Detect which cell encompasses the target text, then output its (x, y) center coordinate. 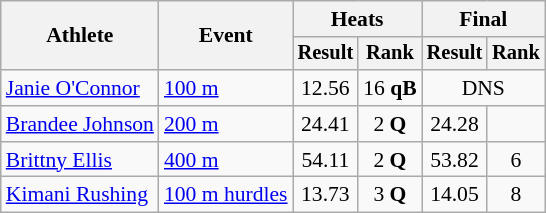
16 qB (390, 88)
12.56 (326, 88)
8 (516, 195)
Athlete (80, 36)
Kimani Rushing (80, 195)
14.05 (455, 195)
24.28 (455, 124)
54.11 (326, 160)
13.73 (326, 195)
Brittny Ellis (80, 160)
DNS (484, 88)
100 m hurdles (226, 195)
100 m (226, 88)
Heats (358, 19)
200 m (226, 124)
400 m (226, 160)
3 Q (390, 195)
Event (226, 36)
Final (484, 19)
6 (516, 160)
Janie O'Connor (80, 88)
Brandee Johnson (80, 124)
24.41 (326, 124)
53.82 (455, 160)
